Capture the cell that displays the provided text and extract its [X, Y] central coordinate. 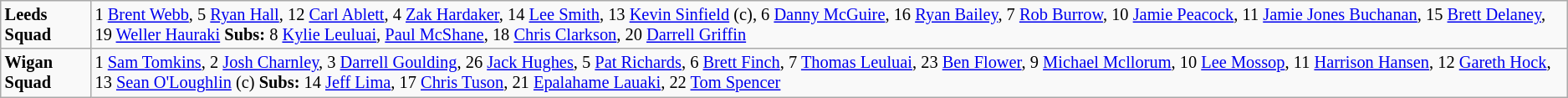
Leeds Squad [46, 24]
Wigan Squad [46, 73]
